Pinpoint the cell where the given text exists, returning its [X, Y] midpoint coordinate. 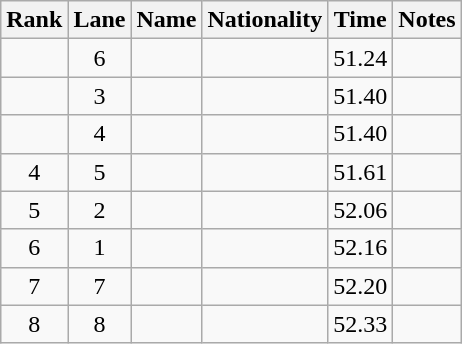
52.06 [360, 210]
51.61 [360, 172]
Notes [427, 20]
51.24 [360, 58]
Nationality [265, 20]
3 [100, 96]
Time [360, 20]
Rank [34, 20]
52.20 [360, 286]
Lane [100, 20]
52.16 [360, 248]
2 [100, 210]
52.33 [360, 324]
Name [166, 20]
1 [100, 248]
